Locate the cell with the specified text and output its (x, y) center coordinate. 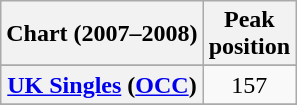
157 (249, 85)
Peakposition (249, 34)
Chart (2007–2008) (102, 34)
UK Singles (OCC) (102, 85)
